Return the (X, Y) coordinate for the center point of the cell that contains the specified text.  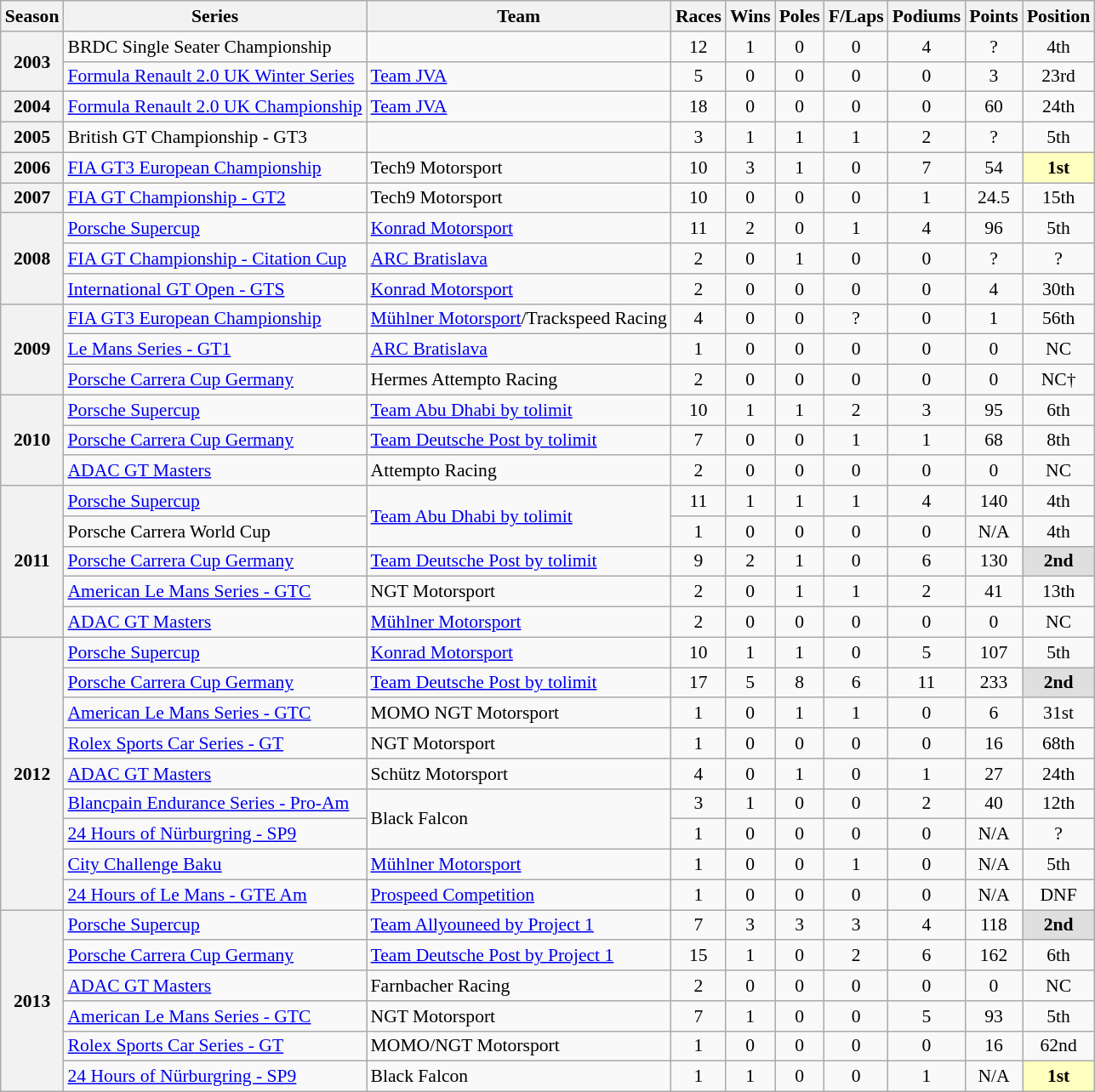
Podiums (927, 16)
68th (1058, 743)
15 (699, 956)
8th (1058, 441)
27 (994, 774)
2013 (32, 1001)
Blancpain Endurance Series - Pro-Am (214, 804)
F/Laps (856, 16)
Wins (750, 16)
2012 (32, 774)
2003 (32, 61)
41 (994, 592)
2006 (32, 168)
Farnbacher Racing (519, 986)
118 (994, 925)
60 (994, 107)
12th (1058, 804)
140 (994, 501)
FIA GT Championship - Citation Cup (214, 259)
DNF (1058, 895)
93 (994, 1016)
City Challenge Baku (214, 865)
2004 (32, 107)
2011 (32, 561)
15th (1058, 198)
Poles (800, 16)
31st (1058, 714)
Formula Renault 2.0 UK Championship (214, 107)
Team (519, 16)
Points (994, 16)
Position (1058, 16)
24 Hours of Le Mans - GTE Am (214, 895)
MOMO/NGT Motorsport (519, 1046)
9 (699, 561)
23rd (1058, 77)
17 (699, 683)
Schütz Motorsport (519, 774)
130 (994, 561)
8 (800, 683)
40 (994, 804)
2005 (32, 138)
56th (1058, 319)
107 (994, 652)
Series (214, 16)
54 (994, 168)
30th (1058, 289)
Hermes Attempto Racing (519, 380)
Formula Renault 2.0 UK Winter Series (214, 77)
BRDC Single Seater Championship (214, 47)
Races (699, 16)
13th (1058, 592)
FIA GT Championship - GT2 (214, 198)
233 (994, 683)
Le Mans Series - GT1 (214, 350)
24.5 (994, 198)
2010 (32, 441)
162 (994, 956)
18 (699, 107)
NC† (1058, 380)
International GT Open - GTS (214, 289)
Prospeed Competition (519, 895)
Season (32, 16)
Attempto Racing (519, 471)
British GT Championship - GT3 (214, 138)
96 (994, 229)
Porsche Carrera World Cup (214, 532)
Mühlner Motorsport/Trackspeed Racing (519, 319)
Team Deutsche Post by Project 1 (519, 956)
95 (994, 410)
2008 (32, 259)
62nd (1058, 1046)
2009 (32, 349)
MOMO NGT Motorsport (519, 714)
12 (699, 47)
Team Allyouneed by Project 1 (519, 925)
2007 (32, 198)
68 (994, 441)
